For the text-containing cell, return its midpoint in (x, y) coordinate format. 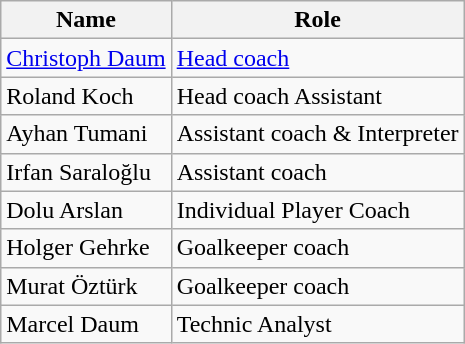
Roland Koch (86, 96)
Murat Öztürk (86, 286)
Assistant coach & Interpreter (318, 134)
Holger Gehrke (86, 248)
Irfan Saraloğlu (86, 172)
Name (86, 20)
Technic Analyst (318, 324)
Marcel Daum (86, 324)
Role (318, 20)
Individual Player Coach (318, 210)
Head coach Assistant (318, 96)
Ayhan Tumani (86, 134)
Dolu Arslan (86, 210)
Head coach (318, 58)
Assistant coach (318, 172)
Christoph Daum (86, 58)
